Output the (x, y) coordinate of the center of the cell containing the given text.  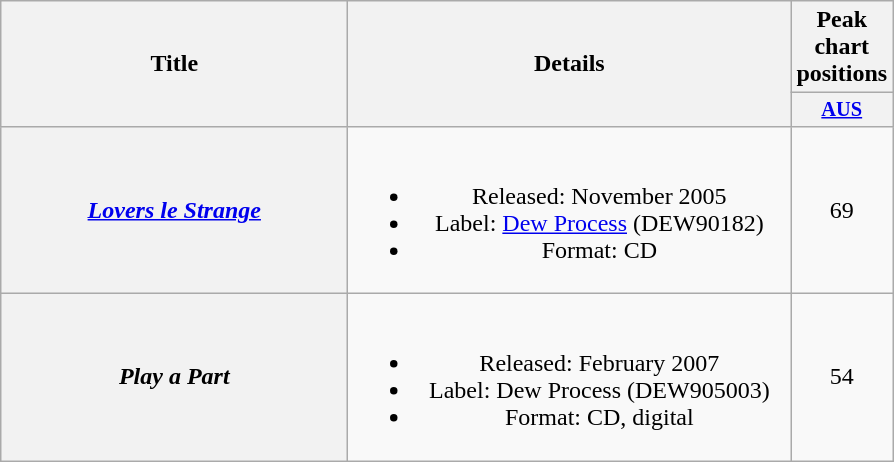
Released: November 2005Label: Dew Process (DEW90182)Format: CD (570, 210)
Play a Part (174, 378)
54 (842, 378)
AUS (842, 110)
Details (570, 64)
Title (174, 64)
Lovers le Strange (174, 210)
Released: February 2007Label: Dew Process (DEW905003)Format: CD, digital (570, 378)
Peak chart positions (842, 47)
69 (842, 210)
